Scan for the cell matching the given text and deliver its [x, y] coordinate at center. 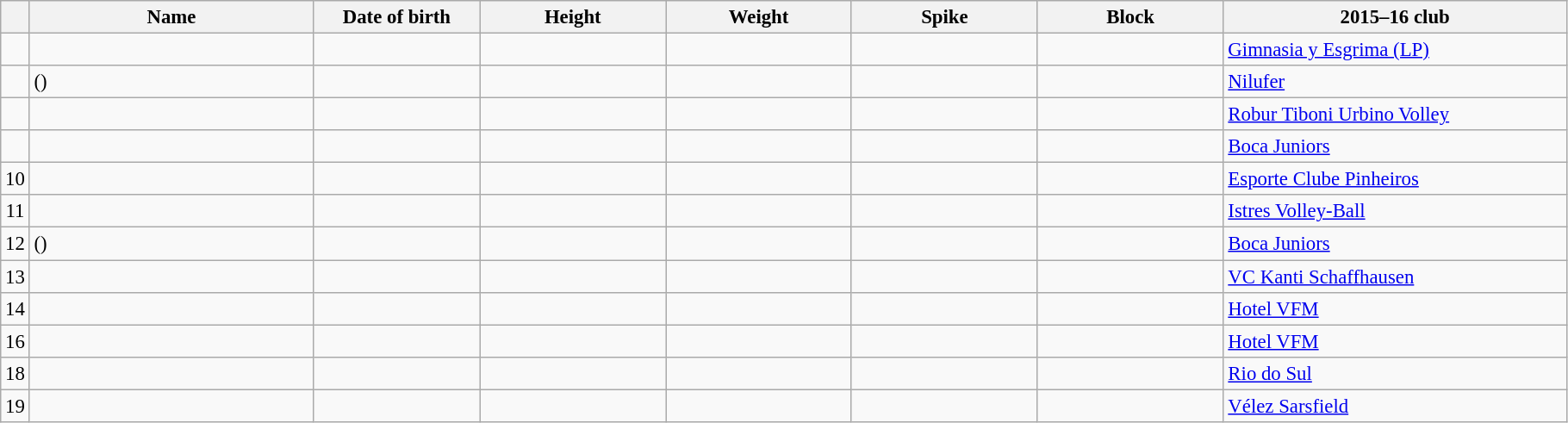
2015–16 club [1395, 17]
Istres Volley-Ball [1395, 211]
10 [16, 179]
13 [16, 277]
Block [1130, 17]
Esporte Clube Pinheiros [1395, 179]
Spike [944, 17]
11 [16, 211]
Vélez Sarsfield [1395, 406]
Weight [759, 17]
Nilufer [1395, 82]
Robur Tiboni Urbino Volley [1395, 115]
Name [171, 17]
Date of birth [396, 17]
Gimnasia y Esgrima (LP) [1395, 50]
VC Kanti Schaffhausen [1395, 277]
Height [573, 17]
Rio do Sul [1395, 373]
12 [16, 244]
18 [16, 373]
16 [16, 341]
14 [16, 308]
19 [16, 406]
